Detect which cell encompasses the target text, then output its (x, y) center coordinate. 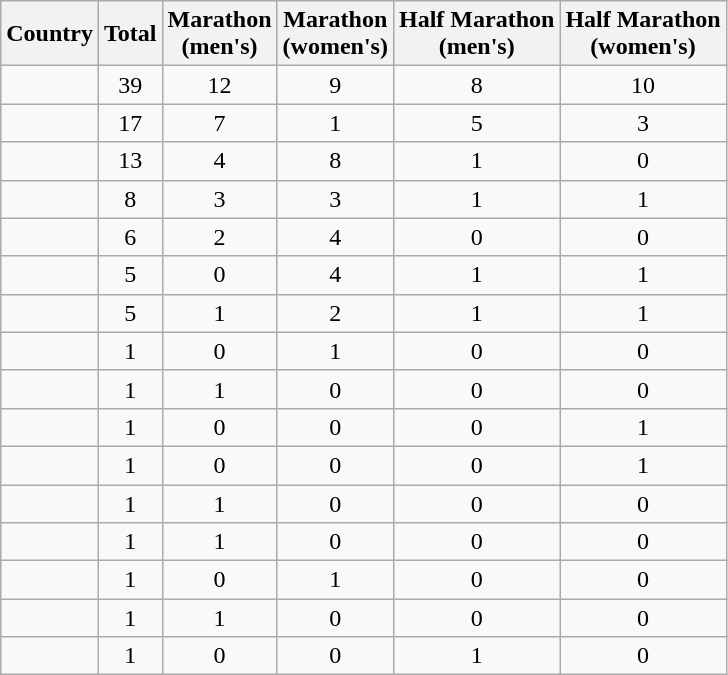
10 (643, 85)
Marathon(women's) (335, 34)
13 (130, 161)
6 (130, 237)
9 (335, 85)
39 (130, 85)
Marathon(men's) (220, 34)
Total (130, 34)
7 (220, 123)
12 (220, 85)
Half Marathon(women's) (643, 34)
17 (130, 123)
Country (50, 34)
Half Marathon(men's) (476, 34)
